Detect which cell encompasses the target text, then output its [x, y] center coordinate. 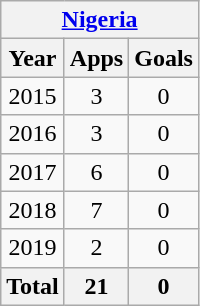
2018 [33, 210]
Goals [164, 58]
2019 [33, 248]
2017 [33, 172]
6 [96, 172]
Nigeria [100, 20]
2 [96, 248]
Apps [96, 58]
2016 [33, 134]
7 [96, 210]
2015 [33, 96]
Year [33, 58]
Total [33, 286]
21 [96, 286]
